Pinpoint the cell where the given text exists, returning its (X, Y) midpoint coordinate. 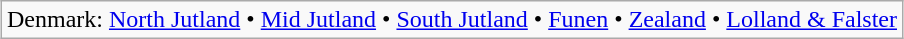
Denmark: North Jutland • Mid Jutland • South Jutland • Funen • Zealand • Lolland & Falster (452, 20)
